Search for the cell housing the specified text and yield its [X, Y] center coordinate. 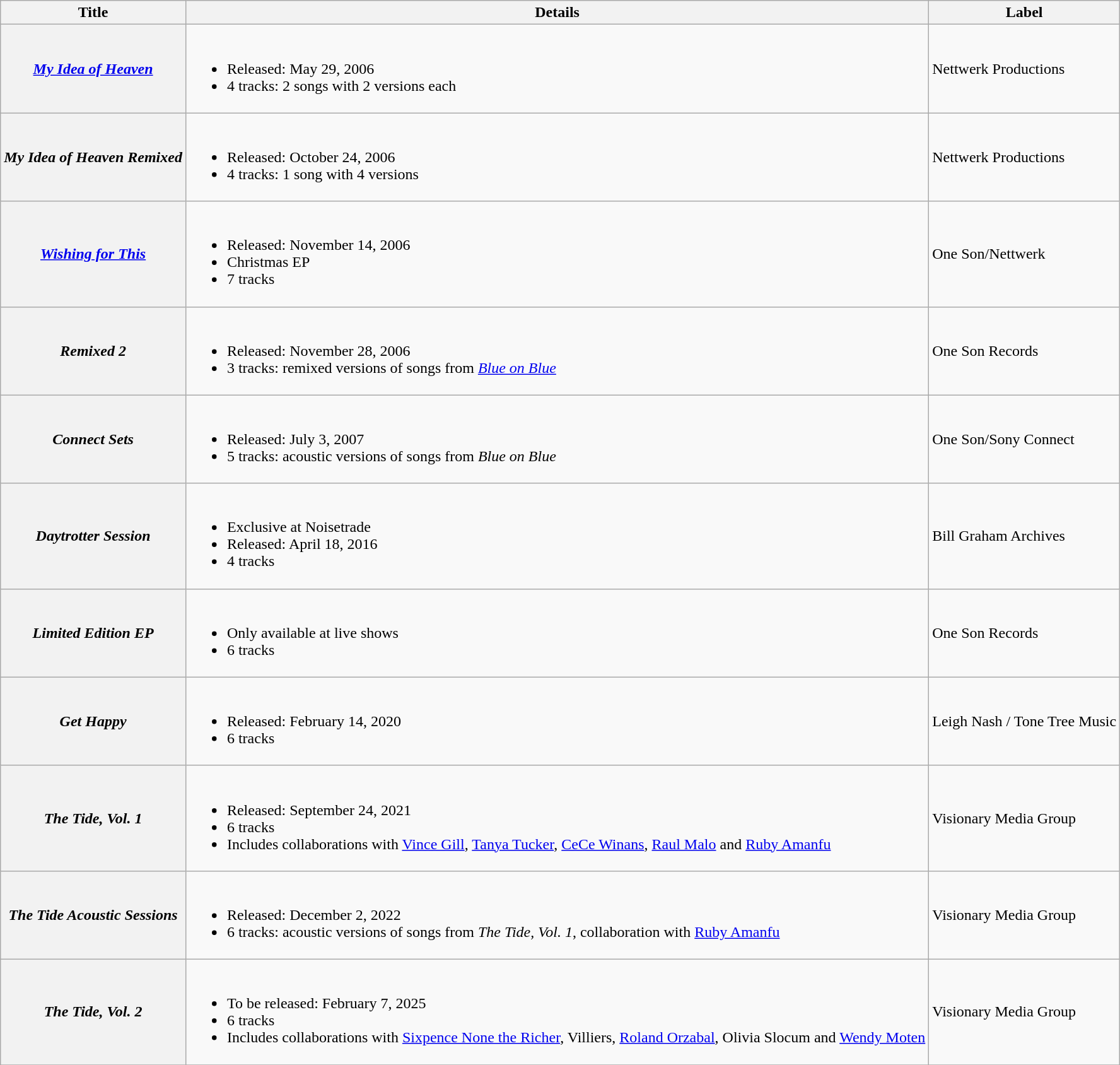
Label [1024, 13]
The Tide, Vol. 1 [93, 818]
Title [93, 13]
Released: November 28, 20063 tracks: remixed versions of songs from Blue on Blue [557, 351]
Released: October 24, 20064 tracks: 1 song with 4 versions [557, 157]
Released: February 14, 20206 tracks [557, 721]
One Son/Nettwerk [1024, 254]
Remixed 2 [93, 351]
Bill Graham Archives [1024, 536]
Leigh Nash / Tone Tree Music [1024, 721]
Exclusive at NoisetradeReleased: April 18, 20164 tracks [557, 536]
Daytrotter Session [93, 536]
Released: September 24, 20216 tracksIncludes collaborations with Vince Gill, Tanya Tucker, CeCe Winans, Raul Malo and Ruby Amanfu [557, 818]
My Idea of Heaven Remixed [93, 157]
Connect Sets [93, 439]
The Tide Acoustic Sessions [93, 915]
Released: July 3, 20075 tracks: acoustic versions of songs from Blue on Blue [557, 439]
Released: November 14, 2006Christmas EP7 tracks [557, 254]
Wishing for This [93, 254]
Details [557, 13]
My Idea of Heaven [93, 69]
Get Happy [93, 721]
Released: December 2, 20226 tracks: acoustic versions of songs from The Tide, Vol. 1, collaboration with Ruby Amanfu [557, 915]
One Son/Sony Connect [1024, 439]
The Tide, Vol. 2 [93, 1012]
Limited Edition EP [93, 633]
Only available at live shows6 tracks [557, 633]
Released: May 29, 20064 tracks: 2 songs with 2 versions each [557, 69]
